Scan for the cell matching the given text and deliver its [X, Y] coordinate at center. 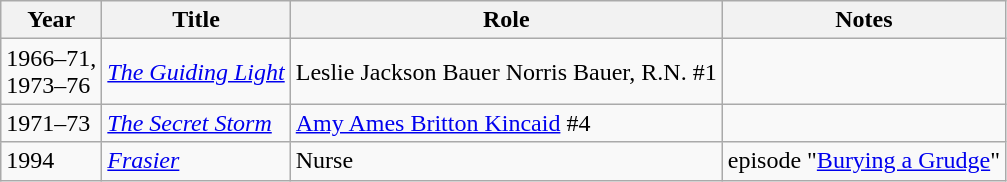
Nurse [506, 161]
The Secret Storm [196, 123]
1971–73 [52, 123]
Title [196, 20]
Year [52, 20]
Amy Ames Britton Kincaid #4 [506, 123]
1994 [52, 161]
episode "Burying a Grudge" [864, 161]
1966–71,1973–76 [52, 72]
Notes [864, 20]
Leslie Jackson Bauer Norris Bauer, R.N. #1 [506, 72]
Role [506, 20]
The Guiding Light [196, 72]
Frasier [196, 161]
